From the cell containing the given text, extract its center point as (x, y) coordinate. 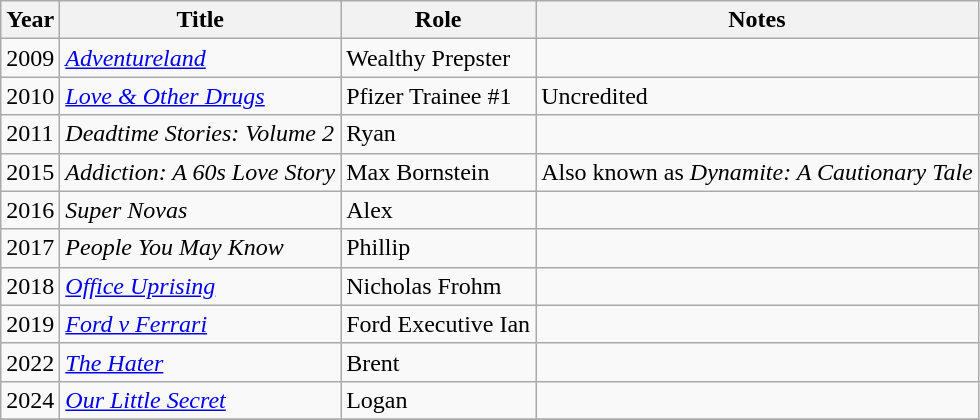
Ford Executive Ian (438, 324)
Love & Other Drugs (200, 96)
2011 (30, 134)
2009 (30, 58)
The Hater (200, 362)
2018 (30, 286)
Adventureland (200, 58)
Max Bornstein (438, 172)
Ryan (438, 134)
2017 (30, 248)
Logan (438, 400)
Brent (438, 362)
Title (200, 20)
Deadtime Stories: Volume 2 (200, 134)
2022 (30, 362)
Pfizer Trainee #1 (438, 96)
Uncredited (758, 96)
Wealthy Prepster (438, 58)
2019 (30, 324)
Year (30, 20)
Office Uprising (200, 286)
Our Little Secret (200, 400)
2016 (30, 210)
Role (438, 20)
Addiction: A 60s Love Story (200, 172)
Notes (758, 20)
2015 (30, 172)
2024 (30, 400)
Nicholas Frohm (438, 286)
Super Novas (200, 210)
People You May Know (200, 248)
Also known as Dynamite: A Cautionary Tale (758, 172)
2010 (30, 96)
Alex (438, 210)
Ford v Ferrari (200, 324)
Phillip (438, 248)
